Provide the [X, Y] coordinate of the cell's center where the given text is located.  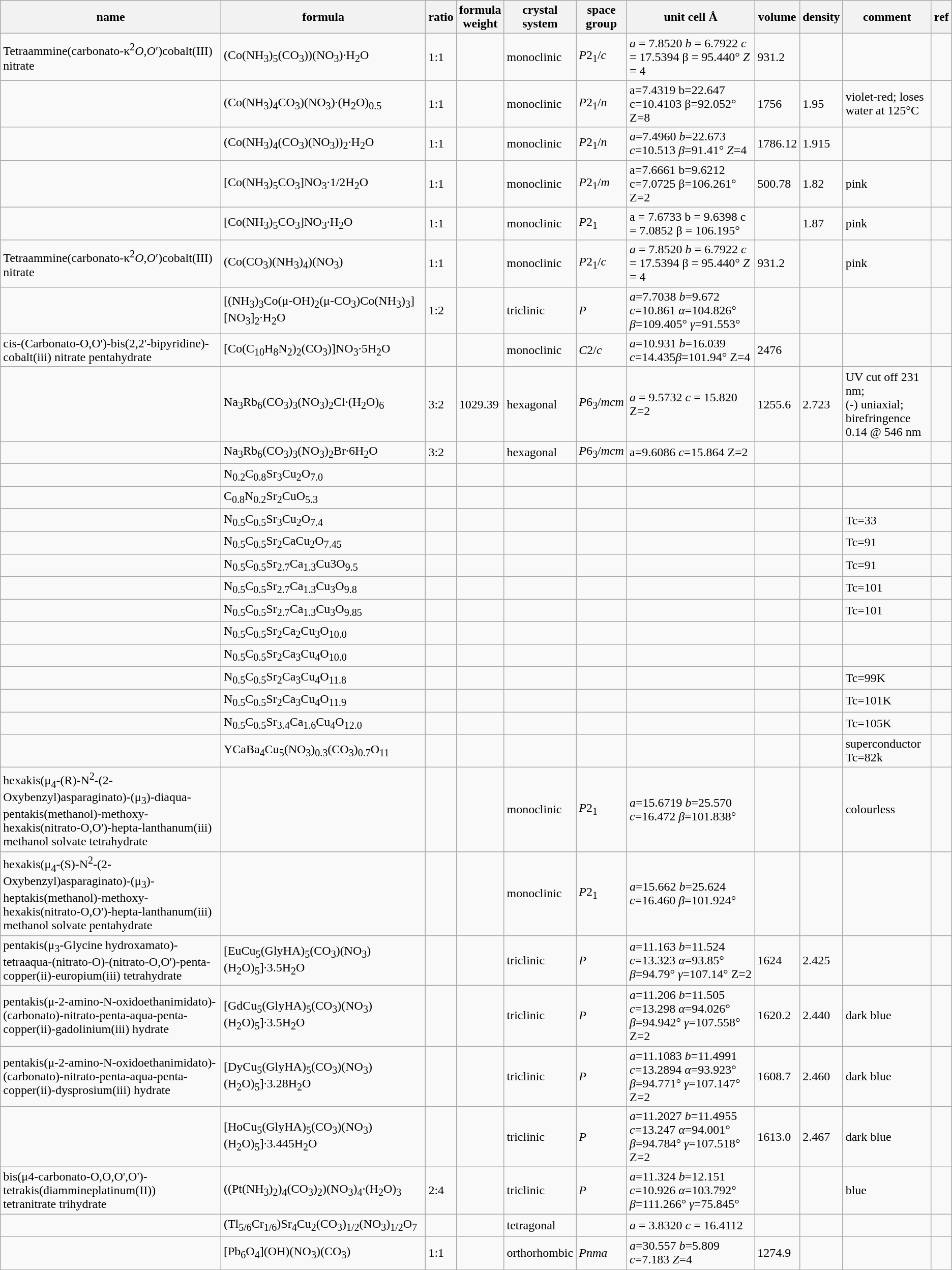
comment [887, 17]
1.87 [821, 224]
500.78 [777, 184]
Na3Rb6(CO3)3(NO3)2Cl·(H2O)6 [323, 404]
cis-(Carbonato-O,O')-bis(2,2'-bipyridine)-cobalt(iii) nitrate pentahydrate [111, 350]
[GdCu5(GlyHA)5(CO3)(NO3)(H2O)5]·3.5H2O [323, 1015]
P21/m [602, 184]
a=9.6086 c=15.864 Z=2 [691, 452]
UV cut off 231 nm;(-) uniaxial;birefringence 0.14 @ 546 nm [887, 404]
N0.2C0.8Sr3Cu2O7.0 [323, 475]
N0.5C0.5Sr2Ca3Cu4O10.0 [323, 655]
[EuCu5(GlyHA)5(CO3)(NO3)(H2O)5]·3.5H2O [323, 960]
1.82 [821, 184]
1620.2 [777, 1015]
1274.9 [777, 1253]
2476 [777, 350]
a=7.6661 b=9.6212 c=7.0725 β=106.261° Z=2 [691, 184]
(Co(CO3)(NH3)4)(NO3) [323, 263]
a=11.206 b=11.505 c=13.298 α=94.026° β=94.942° γ=107.558° Z=2 [691, 1015]
N0.5C0.5Sr3Cu2O7.4 [323, 520]
N0.5C0.5Sr2.7Ca1.3Cu3O9.5 [323, 565]
1608.7 [777, 1076]
N0.5C0.5Sr2CaCu2O7.45 [323, 543]
formula [323, 17]
1613.0 [777, 1137]
a = 3.8320 c = 16.4112 [691, 1225]
((Pt(NH3)2)4(CO3)2)(NO3)4·(H2O)3 [323, 1191]
1786.12 [777, 143]
a=7.4319 b=22.647 c=10.4103 β=92.052° Z=8 [691, 104]
a=30.557 b=5.809 c=7.183 Z=4 [691, 1253]
violet-red; loses water at 125°C [887, 104]
(Tl5/6Cr1/6)Sr4Cu2(CO3)1/2(NO3)1/2O7 [323, 1225]
N0.5C0.5Sr2Ca2Cu3O10.0 [323, 633]
a = 9.5732 c = 15.820 Z=2 [691, 404]
[Co(C10H8N2)2(CO3)]NO3·5H2O [323, 350]
N0.5C0.5Sr2Ca3Cu4O11.8 [323, 678]
[Co(NH3)5CO3]NO3·1/2H2O [323, 184]
[Pb6O4](OH)(NO3)(CO3) [323, 1253]
density [821, 17]
pentakis(μ-2-amino-N-oxidoethanimidato)-(carbonato)-nitrato-penta-aqua-penta-copper(ii)-gadolinium(iii) hydrate [111, 1015]
Pnma [602, 1253]
blue [887, 1191]
unit cell Å [691, 17]
spacegroup [602, 17]
tetragonal [540, 1225]
colourless [887, 810]
1.915 [821, 143]
1255.6 [777, 404]
volume [777, 17]
2.425 [821, 960]
Tc=105K [887, 723]
a=11.1083 b=11.4991 c=13.2894 α=93.923° β=94.771° γ=107.147° Z=2 [691, 1076]
pentakis(μ-2-amino-N-oxidoethanimidato)-(carbonato)-nitrato-penta-aqua-penta-copper(ii)-dysprosium(iii) hydrate [111, 1076]
Tc=33 [887, 520]
[HoCu5(GlyHA)5(CO3)(NO3)(H2O)5]·3.445H2O [323, 1137]
a=15.662 b=25.624 c=16.460 β=101.924° [691, 893]
1.95 [821, 104]
formulaweight [480, 17]
2.440 [821, 1015]
N0.5C0.5Sr2.7Ca1.3Cu3O9.85 [323, 610]
ref [941, 17]
1624 [777, 960]
a = 7.6733 b = 9.6398 c = 7.0852 β = 106.195° [691, 224]
2.467 [821, 1137]
a=11.163 b=11.524 c=13.323 α=93.85° β=94.79° γ=107.14° Z=2 [691, 960]
C0.8N0.2Sr2CuO5.3 [323, 497]
2.460 [821, 1076]
2.723 [821, 404]
[DyCu5(GlyHA)5(CO3)(NO3)(H2O)5]·3.28H2O [323, 1076]
2:4 [441, 1191]
1756 [777, 104]
(Co(NH3)4CO3)(NO3)·(H2O)0.5 [323, 104]
YCaBa4Cu5(NO3)0.3(CO3)0.7O11 [323, 751]
N0.5C0.5Sr3.4Ca1.6Cu4O12.0 [323, 723]
Tc=99K [887, 678]
a=10.931 b=16.039 c=14.435β=101.94° Z=4 [691, 350]
a=11.324 b=12.151 c=10.926 α=103.792° β=111.266° γ=75.845° [691, 1191]
a=15.6719 b=25.570 c=16.472 β=101.838° [691, 810]
(Co(NH3)4(CO3)(NO3))2·H2O [323, 143]
[(NH3)3Co(μ-OH)2(μ-CO3)Co(NH3)3][NO3]2·H2O [323, 310]
orthorhombic [540, 1253]
a=7.7038 b=9.672 c=10.861 α=104.826° β=109.405° γ=91.553° [691, 310]
hexakis(μ4-(S)-N2-(2-Oxybenzyl)asparaginato)-(μ3)-heptakis(methanol)-methoxy-hexakis(nitrato-O,O')-hepta-lanthanum(iii) methanol solvate pentahydrate [111, 893]
a=7.4960 b=22.673 c=10.513 β=91.41° Z=4 [691, 143]
name [111, 17]
[Co(NH3)5CO3]NO3·H2O [323, 224]
Tc=101K [887, 700]
crystalsystem [540, 17]
pentakis(μ3-Glycine hydroxamato)-tetraaqua-(nitrato-O)-(nitrato-O,O')-penta-copper(ii)-europium(iii) tetrahydrate [111, 960]
N0.5C0.5Sr2Ca3Cu4O11.9 [323, 700]
Na3Rb6(CO3)3(NO3)2Br·6H2O [323, 452]
N0.5C0.5Sr2.7Ca1.3Cu3O9.8 [323, 587]
a=11.2027 b=11.4955 c=13.247 α=94.001° β=94.784° γ=107.518° Z=2 [691, 1137]
ratio [441, 17]
(Co(NH3)5(CO3))(NO3)·H2O [323, 57]
bis(μ4-carbonato-O,O,O',O')-tetrakis(diammineplatinum(II))tetranitrate trihydrate [111, 1191]
1029.39 [480, 404]
C2/c [602, 350]
1:2 [441, 310]
superconductor Tc=82k [887, 751]
